Return (X, Y) of the center of cell containing provided text 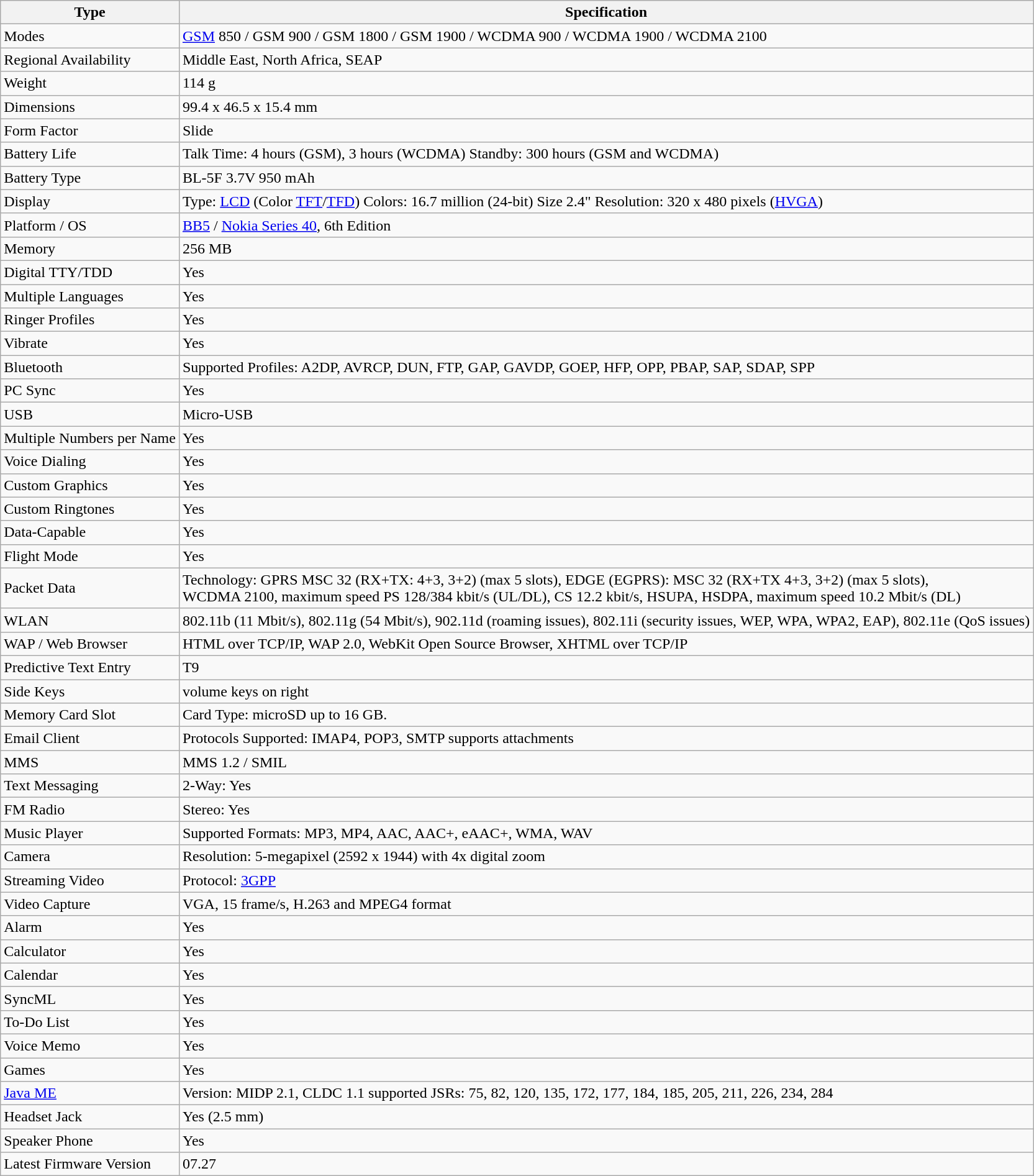
Specification (606, 12)
Video Capture (90, 904)
Side Keys (90, 691)
Vibrate (90, 344)
99.4 x 46.5 x 15.4 mm (606, 107)
Memory Card Slot (90, 715)
Calculator (90, 951)
Speaker Phone (90, 1141)
MMS 1.2 / SMIL (606, 762)
2-Way: Yes (606, 786)
Dimensions (90, 107)
Voice Memo (90, 1046)
Text Messaging (90, 786)
Supported Profiles: A2DP, AVRCP, DUN, FTP, GAP, GAVDP, GOEP, HFP, OPP, PBAP, SAP, SDAP, SPP (606, 367)
Card Type: microSD up to 16 GB. (606, 715)
Bluetooth (90, 367)
802.11b (11 Mbit/s), 802.11g (54 Mbit/s), 902.11d (roaming issues), 802.11i (security issues, WEP, WPA, WPA2, EAP), 802.11e (QoS issues) (606, 620)
FM Radio (90, 809)
HTML over TCP/IP, WAP 2.0, WebKit Open Source Browser, XHTML over TCP/IP (606, 644)
To-Do List (90, 1022)
Protocol: 3GPP (606, 880)
Yes (2.5 mm) (606, 1117)
Regional Availability (90, 60)
Micro-USB (606, 414)
Music Player (90, 833)
114 g (606, 83)
VGA, 15 frame/s, H.263 and MPEG4 format (606, 904)
256 MB (606, 248)
Alarm (90, 928)
Battery Life (90, 154)
SyncML (90, 998)
Multiple Numbers per Name (90, 438)
Streaming Video (90, 880)
Headset Jack (90, 1117)
Custom Graphics (90, 485)
Memory (90, 248)
Games (90, 1069)
GSM 850 / GSM 900 / GSM 1800 / GSM 1900 / WCDMA 900 / WCDMA 1900 / WCDMA 2100 (606, 36)
Platform / OS (90, 225)
Middle East, North Africa, SEAP (606, 60)
Data-Capable (90, 532)
Flight Mode (90, 556)
Form Factor (90, 130)
Protocols Supported: IMAP4, POP3, SMTP supports attachments (606, 739)
Latest Firmware Version (90, 1164)
Display (90, 201)
Predictive Text Entry (90, 667)
Ringer Profiles (90, 320)
PC Sync (90, 391)
WAP / Web Browser (90, 644)
BL-5F 3.7V 950 mAh (606, 178)
T9 (606, 667)
Stereo: Yes (606, 809)
Battery Type (90, 178)
WLAN (90, 620)
Digital TTY/TDD (90, 272)
Weight (90, 83)
07.27 (606, 1164)
Version: MIDP 2.1, CLDC 1.1 supported JSRs: 75, 82, 120, 135, 172, 177, 184, 185, 205, 211, 226, 234, 284 (606, 1093)
Slide (606, 130)
Multiple Languages (90, 296)
Voice Dialing (90, 462)
Packet Data (90, 588)
volume keys on right (606, 691)
USB (90, 414)
Modes (90, 36)
Supported Formats: MP3, MP4, AAC, AAC+, eAAC+, WMA, WAV (606, 833)
Talk Time: 4 hours (GSM), 3 hours (WCDMA) Standby: 300 hours (GSM and WCDMA) (606, 154)
Java ME (90, 1093)
BB5 / Nokia Series 40, 6th Edition (606, 225)
Type: LCD (Color TFT/TFD) Colors: 16.7 million (24-bit) Size 2.4" Resolution: 320 x 480 pixels (HVGA) (606, 201)
Custom Ringtones (90, 509)
Camera (90, 857)
Resolution: 5-megapixel (2592 x 1944) with 4x digital zoom (606, 857)
Email Client (90, 739)
Type (90, 12)
MMS (90, 762)
Calendar (90, 975)
